Capture the cell that displays the provided text and extract its (X, Y) central coordinate. 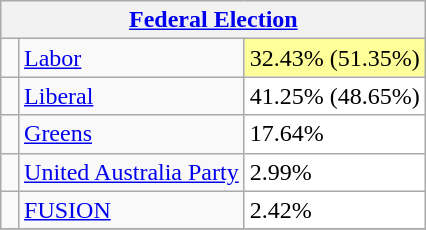
Labor (132, 58)
United Australia Party (132, 172)
41.25% (48.65%) (334, 96)
Liberal (132, 96)
32.43% (51.35%) (334, 58)
2.99% (334, 172)
2.42% (334, 210)
Federal Election (213, 20)
Greens (132, 134)
17.64% (334, 134)
FUSION (132, 210)
